Determine the (X, Y) coordinate at the center of the cell enclosing the given text.  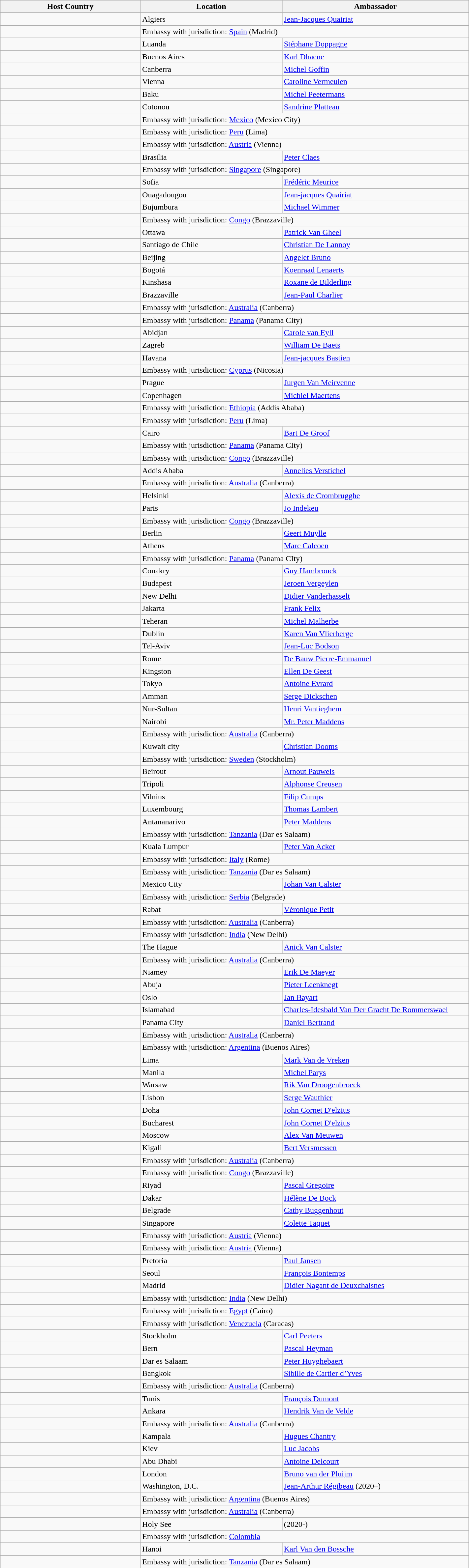
Jean-Arthur Régibeau (2020–) (375, 1486)
Brasília (211, 157)
Vilnius (211, 797)
Jean-jacques Bastien (375, 357)
Bern (211, 1348)
New Delhi (211, 596)
Patrick Van Gheel (375, 232)
Beirout (211, 772)
Buenos Aires (211, 57)
Serge Wauthier (375, 1098)
Ankara (211, 1411)
Embassy with jurisdiction: Venezuela (Caracas) (305, 1323)
Karen Van Vlierberge (375, 634)
Dublin (211, 634)
Pieter Leenknegt (375, 985)
Nairobi (211, 721)
Moscow (211, 1135)
Hanoi (211, 1549)
Vienna (211, 82)
Islamabad (211, 1010)
Hugues Chantry (375, 1436)
Jean-jacques Quairiat (375, 195)
Paris (211, 508)
Madrid (211, 1286)
Riyad (211, 1185)
Sofia (211, 182)
Kiev (211, 1449)
Karl Dhaene (375, 57)
Kinshasa (211, 282)
Frank Felix (375, 609)
Ambassador (375, 7)
Erik De Maeyer (375, 972)
Location (211, 7)
Sibille de Cartier d’Yves (375, 1374)
Peter Van Acker (375, 847)
Cairo (211, 433)
Belgrade (211, 1211)
Algiers (211, 19)
Rabat (211, 909)
Carole van Eyll (375, 332)
Jurgen Van Meirvenne (375, 383)
Didier Vanderhasselt (375, 596)
Jakarta (211, 609)
Mark Van de Vreken (375, 1060)
Koenraad Lenaerts (375, 270)
Serge Dickschen (375, 696)
Nur-Sultan (211, 709)
Anick Van Calster (375, 947)
Christian De Lannoy (375, 245)
Prague (211, 383)
Manila (211, 1072)
Michiel Maertens (375, 395)
Jean-Jacques Quairiat (375, 19)
Conakry (211, 571)
Washington, D.C. (211, 1486)
Embassy with jurisdiction: Egypt (Cairo) (305, 1311)
Bart De Groof (375, 433)
Embassy with jurisdiction: Italy (Rome) (305, 859)
Ouagadougou (211, 195)
Athens (211, 546)
London (211, 1474)
Bangkok (211, 1374)
Alex Van Meuwen (375, 1135)
Kuwait city (211, 746)
Annelies Verstichel (375, 470)
Peter Maddens (375, 822)
Embassy with jurisdiction: Serbia (Belgrade) (305, 897)
Jan Bayart (375, 997)
Dakar (211, 1198)
Panama CIty (211, 1022)
Cathy Buggenhout (375, 1211)
Beijing (211, 257)
Didier Nagant de Deuxchaisnes (375, 1286)
Seoul (211, 1273)
Embassy with jurisdiction: Singapore (Singapore) (305, 170)
Holy See (211, 1524)
Tel-Aviv (211, 646)
Brazzaville (211, 295)
Guy Hambrouck (375, 571)
Stéphane Doppagne (375, 44)
Hélène De Bock (375, 1198)
Mr. Peter Maddens (375, 721)
Pretoria (211, 1261)
Doha (211, 1110)
Embassy with jurisdiction: Spain (Madrid) (305, 32)
Henri Vantieghem (375, 709)
Kingston (211, 671)
Singapore (211, 1223)
Pascal Gregoire (375, 1185)
Karl Van den Bossche (375, 1549)
Tunis (211, 1399)
Rome (211, 659)
Cotonou (211, 107)
Bogotá (211, 270)
Bujumbura (211, 207)
Kigali (211, 1148)
François Bontemps (375, 1273)
Roxane de Bilderling (375, 282)
Antoine Evrard (375, 684)
Peter Claes (375, 157)
Abuja (211, 985)
Alphonse Creusen (375, 784)
Geert Muylle (375, 533)
Lisbon (211, 1098)
Pascal Heyman (375, 1348)
Embassy with jurisdiction: Sweden (Stockholm) (305, 759)
Michel Goffin (375, 69)
Dar es Salaam (211, 1361)
Santiago de Chile (211, 245)
Michael Wimmer (375, 207)
Embassy with jurisdiction: Cyprus (Nicosia) (305, 370)
Jo Indekeu (375, 508)
Angelet Bruno (375, 257)
Mexico City (211, 884)
Johan Van Calster (375, 884)
Sandrine Platteau (375, 107)
Zagreb (211, 345)
Christian Dooms (375, 746)
Copenhagen (211, 395)
Rik Van Droogenbroeck (375, 1085)
Jean-Luc Bodson (375, 646)
Lima (211, 1060)
Abu Dhabi (211, 1461)
Amman (211, 696)
Antoine Delcourt (375, 1461)
The Hague (211, 947)
Caroline Vermeulen (375, 82)
Host Country (71, 7)
Bert Versmessen (375, 1148)
Arnout Pauwels (375, 772)
Michel Peetermans (375, 94)
Oslo (211, 997)
Embassy with jurisdiction: Ethiopia (Addis Ababa) (305, 408)
Hendrik Van de Velde (375, 1411)
Abidjan (211, 332)
Charles-Idesbald Van Der Gracht De Rommerswael (375, 1010)
Marc Calcoen (375, 546)
Luxembourg (211, 809)
Luc Jacobs (375, 1449)
De Bauw Pierre-Emmanuel (375, 659)
Jean-Paul Charlier (375, 295)
Carl Peeters (375, 1336)
Budapest (211, 584)
Ottawa (211, 232)
Baku (211, 94)
Alexis de Crombrugghe (375, 496)
Michel Parys (375, 1072)
Havana (211, 357)
Daniel Bertrand (375, 1022)
François Dumont (375, 1399)
Helsinki (211, 496)
Filip Cumps (375, 797)
Addis Ababa (211, 470)
Jeroen Vergeylen (375, 584)
Bucharest (211, 1123)
Colette Taquet (375, 1223)
Stockholm (211, 1336)
Bruno van der Pluijm (375, 1474)
Embassy with jurisdiction: Colombia (305, 1536)
Embassy with jurisdiction: Mexico (Mexico City) (305, 119)
Tripoli (211, 784)
(2020-) (375, 1524)
Michel Malherbe (375, 621)
Antananarivo (211, 822)
William De Baets (375, 345)
Peter Huyghebaert (375, 1361)
Berlin (211, 533)
Kuala Lumpur (211, 847)
Véronique Petit (375, 909)
Paul Jansen (375, 1261)
Kampala (211, 1436)
Warsaw (211, 1085)
Niamey (211, 972)
Tokyo (211, 684)
Luanda (211, 44)
Canberra (211, 69)
Frédéric Meurice (375, 182)
Teheran (211, 621)
Ellen De Geest (375, 671)
Thomas Lambert (375, 809)
